Capture the cell that displays the provided text and extract its (X, Y) central coordinate. 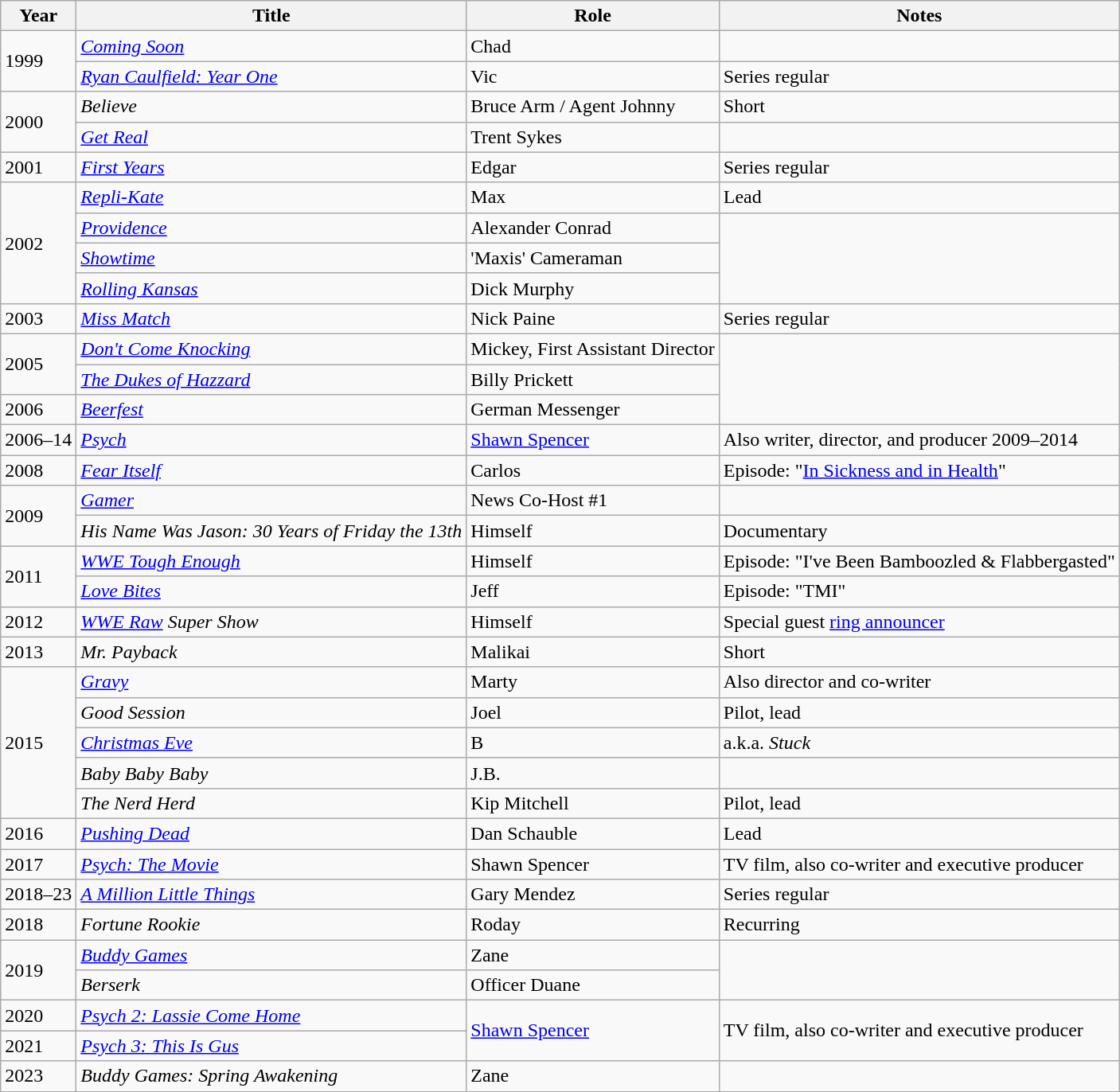
J.B. (592, 773)
A Million Little Things (271, 895)
Dan Schauble (592, 833)
Marty (592, 682)
Chad (592, 46)
Max (592, 197)
Love Bites (271, 591)
Baby Baby Baby (271, 773)
Good Session (271, 712)
Episode: "I've Been Bamboozled & Flabbergasted" (919, 561)
Buddy Games: Spring Awakening (271, 1076)
Fear Itself (271, 470)
Believe (271, 107)
Christmas Eve (271, 743)
Get Real (271, 137)
The Dukes of Hazzard (271, 380)
2013 (38, 652)
Carlos (592, 470)
Dick Murphy (592, 288)
2003 (38, 318)
2009 (38, 516)
Providence (271, 228)
2005 (38, 364)
1999 (38, 61)
2018 (38, 925)
2008 (38, 470)
Miss Match (271, 318)
2016 (38, 833)
Nick Paine (592, 318)
Jeff (592, 591)
Repli-Kate (271, 197)
Buddy Games (271, 955)
Ryan Caulfield: Year One (271, 76)
Rolling Kansas (271, 288)
Berserk (271, 985)
2002 (38, 243)
2019 (38, 970)
Edgar (592, 167)
Billy Prickett (592, 380)
Roday (592, 925)
Pushing Dead (271, 833)
2001 (38, 167)
Notes (919, 16)
Don't Come Knocking (271, 349)
Recurring (919, 925)
The Nerd Herd (271, 803)
2011 (38, 576)
'Maxis' Cameraman (592, 258)
First Years (271, 167)
Gravy (271, 682)
Trent Sykes (592, 137)
2021 (38, 1046)
Psych: The Movie (271, 864)
Mickey, First Assistant Director (592, 349)
2006–14 (38, 440)
2023 (38, 1076)
Gary Mendez (592, 895)
Psych 2: Lassie Come Home (271, 1016)
2015 (38, 743)
2017 (38, 864)
Vic (592, 76)
Role (592, 16)
Showtime (271, 258)
Episode: "In Sickness and in Health" (919, 470)
News Co-Host #1 (592, 501)
2012 (38, 622)
Also director and co-writer (919, 682)
2006 (38, 410)
Malikai (592, 652)
German Messenger (592, 410)
Title (271, 16)
Year (38, 16)
Psych 3: This Is Gus (271, 1046)
Documentary (919, 531)
Beerfest (271, 410)
Episode: "TMI" (919, 591)
2000 (38, 122)
Also writer, director, and producer 2009–2014 (919, 440)
Special guest ring announcer (919, 622)
Officer Duane (592, 985)
a.k.a. Stuck (919, 743)
2020 (38, 1016)
B (592, 743)
Gamer (271, 501)
His Name Was Jason: 30 Years of Friday the 13th (271, 531)
Psych (271, 440)
Coming Soon (271, 46)
2018–23 (38, 895)
WWE Tough Enough (271, 561)
Kip Mitchell (592, 803)
Alexander Conrad (592, 228)
Bruce Arm / Agent Johnny (592, 107)
WWE Raw Super Show (271, 622)
Joel (592, 712)
Fortune Rookie (271, 925)
Mr. Payback (271, 652)
